Return the [X, Y] coordinate for the center point of the cell that contains the specified text.  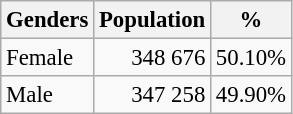
348 676 [152, 58]
Population [152, 20]
49.90% [252, 95]
Genders [48, 20]
% [252, 20]
Female [48, 58]
347 258 [152, 95]
Male [48, 95]
50.10% [252, 58]
